Locate the cell with the specified text and output its (x, y) center coordinate. 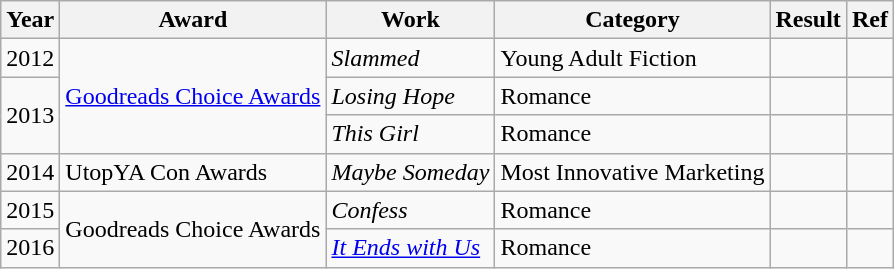
Slammed (410, 58)
Award (193, 20)
Most Innovative Marketing (632, 172)
2014 (30, 172)
It Ends with Us (410, 248)
Young Adult Fiction (632, 58)
Ref (870, 20)
2013 (30, 115)
Category (632, 20)
2012 (30, 58)
2016 (30, 248)
Confess (410, 210)
This Girl (410, 134)
Maybe Someday (410, 172)
2015 (30, 210)
Work (410, 20)
Year (30, 20)
Result (808, 20)
UtopYA Con Awards (193, 172)
Losing Hope (410, 96)
